Search for the cell housing the specified text and yield its [x, y] center coordinate. 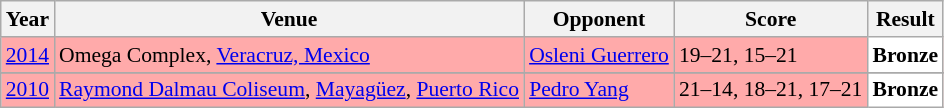
Raymond Dalmau Coliseum, Mayagüez, Puerto Rico [289, 90]
Omega Complex, Veracruz, Mexico [289, 55]
Pedro Yang [599, 90]
Score [771, 19]
Venue [289, 19]
Result [905, 19]
Year [28, 19]
21–14, 18–21, 17–21 [771, 90]
2010 [28, 90]
Opponent [599, 19]
2014 [28, 55]
19–21, 15–21 [771, 55]
Osleni Guerrero [599, 55]
